Detect which cell encompasses the target text, then output its [X, Y] center coordinate. 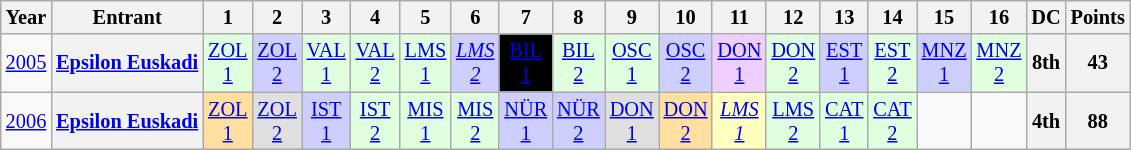
43 [1098, 63]
16 [1000, 17]
IST1 [326, 121]
2 [276, 17]
BIL1 [526, 63]
MIS1 [426, 121]
Points [1098, 17]
1 [228, 17]
8 [578, 17]
88 [1098, 121]
VAL1 [326, 63]
14 [892, 17]
IST2 [376, 121]
3 [326, 17]
BIL2 [578, 63]
12 [793, 17]
15 [944, 17]
EST2 [892, 63]
4 [376, 17]
NÜR1 [526, 121]
CAT1 [844, 121]
4th [1046, 121]
8th [1046, 63]
11 [739, 17]
OSC2 [686, 63]
7 [526, 17]
MNZ1 [944, 63]
6 [475, 17]
13 [844, 17]
MNZ2 [1000, 63]
MIS2 [475, 121]
Entrant [127, 17]
DC [1046, 17]
CAT2 [892, 121]
VAL2 [376, 63]
10 [686, 17]
OSC1 [632, 63]
2005 [26, 63]
EST1 [844, 63]
5 [426, 17]
Year [26, 17]
NÜR2 [578, 121]
2006 [26, 121]
9 [632, 17]
